For the text-containing cell, return its midpoint in [x, y] coordinate format. 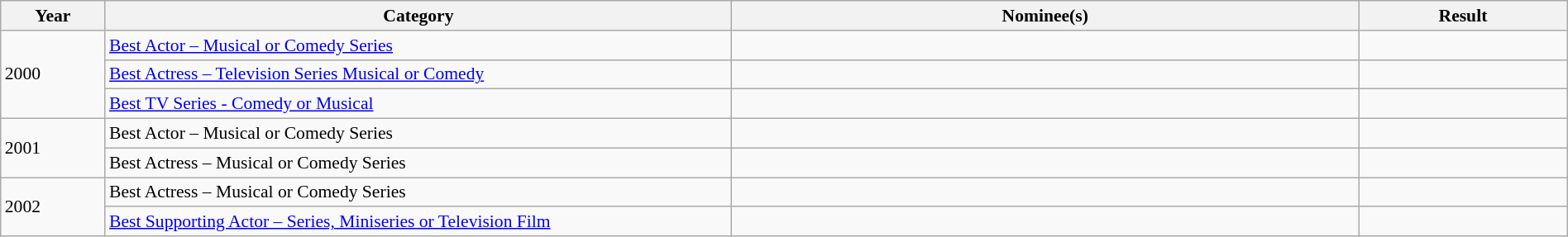
Best Supporting Actor – Series, Miniseries or Television Film [418, 222]
Best TV Series - Comedy or Musical [418, 104]
2000 [53, 74]
2001 [53, 149]
Nominee(s) [1045, 16]
Result [1464, 16]
Year [53, 16]
Category [418, 16]
2002 [53, 206]
Best Actress – Television Series Musical or Comedy [418, 74]
